Find where the given text appears and provide that cell's center as [X, Y] coordinate. 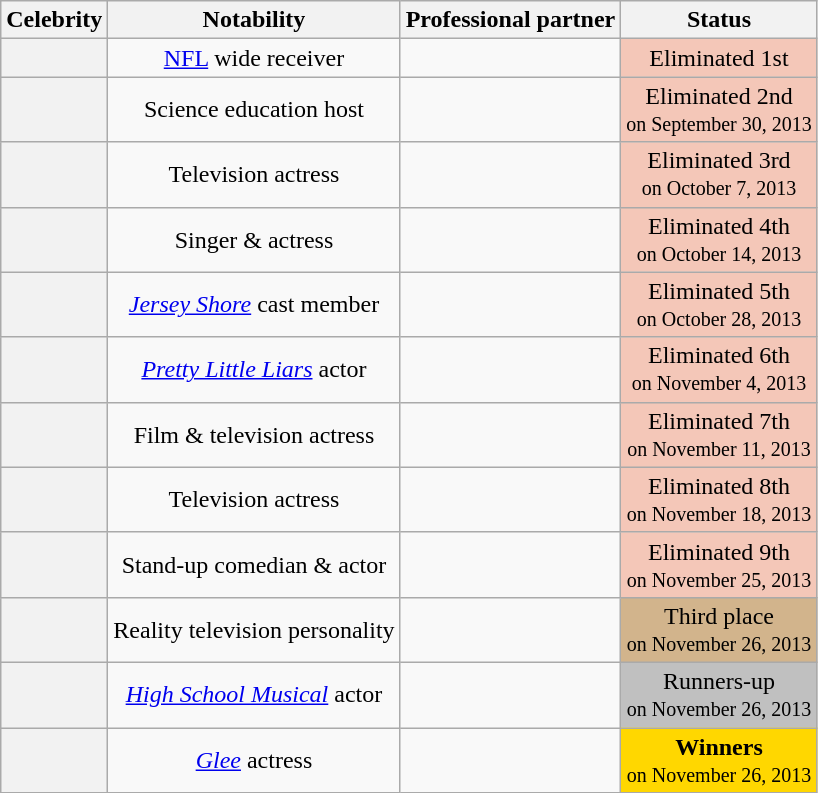
Singer & actress [254, 240]
Eliminated 4thon October 14, 2013 [720, 240]
Stand-up comedian & actor [254, 564]
Eliminated 9thon November 25, 2013 [720, 564]
Film & television actress [254, 434]
Eliminated 8thon November 18, 2013 [720, 500]
Eliminated 2ndon September 30, 2013 [720, 110]
Glee actress [254, 760]
Reality television personality [254, 630]
Pretty Little Liars actor [254, 370]
Jersey Shore cast member [254, 304]
Third placeon November 26, 2013 [720, 630]
Eliminated 6thon November 4, 2013 [720, 370]
Science education host [254, 110]
Status [720, 20]
Eliminated 5thon October 28, 2013 [720, 304]
Professional partner [510, 20]
Celebrity [54, 20]
Eliminated 7thon November 11, 2013 [720, 434]
Runners-upon November 26, 2013 [720, 694]
NFL wide receiver [254, 58]
Eliminated 1st [720, 58]
Winnerson November 26, 2013 [720, 760]
Eliminated 3rdon October 7, 2013 [720, 174]
High School Musical actor [254, 694]
Notability [254, 20]
